Output the (x, y) coordinate of the center of the cell containing the given text.  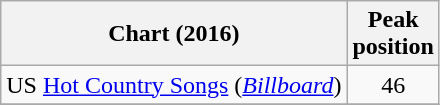
Chart (2016) (174, 34)
Peakposition (393, 34)
46 (393, 85)
US Hot Country Songs (Billboard) (174, 85)
